Scan for the cell matching the given text and deliver its [x, y] coordinate at center. 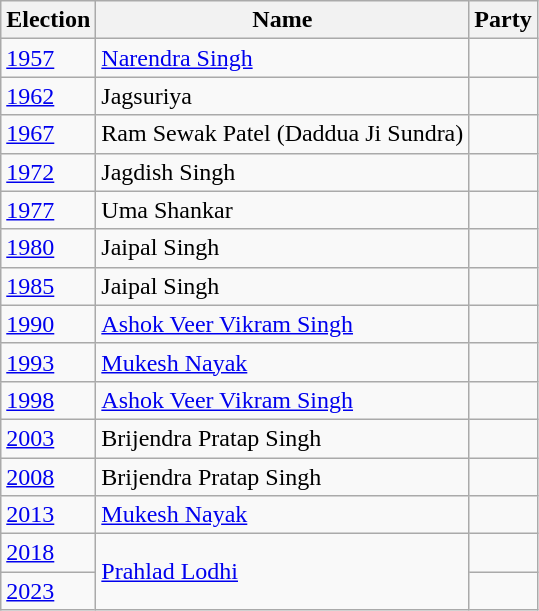
1993 [48, 362]
2023 [48, 591]
Narendra Singh [282, 58]
Jagdish Singh [282, 172]
1977 [48, 210]
1957 [48, 58]
Party [503, 20]
1972 [48, 172]
Ram Sewak Patel (Daddua Ji Sundra) [282, 134]
Prahlad Lodhi [282, 572]
1985 [48, 286]
1980 [48, 248]
2003 [48, 438]
2018 [48, 553]
Name [282, 20]
Uma Shankar [282, 210]
1998 [48, 400]
1962 [48, 96]
Jagsuriya [282, 96]
2008 [48, 477]
1967 [48, 134]
Election [48, 20]
2013 [48, 515]
1990 [48, 324]
